Scan for the cell matching the given text and deliver its [x, y] coordinate at center. 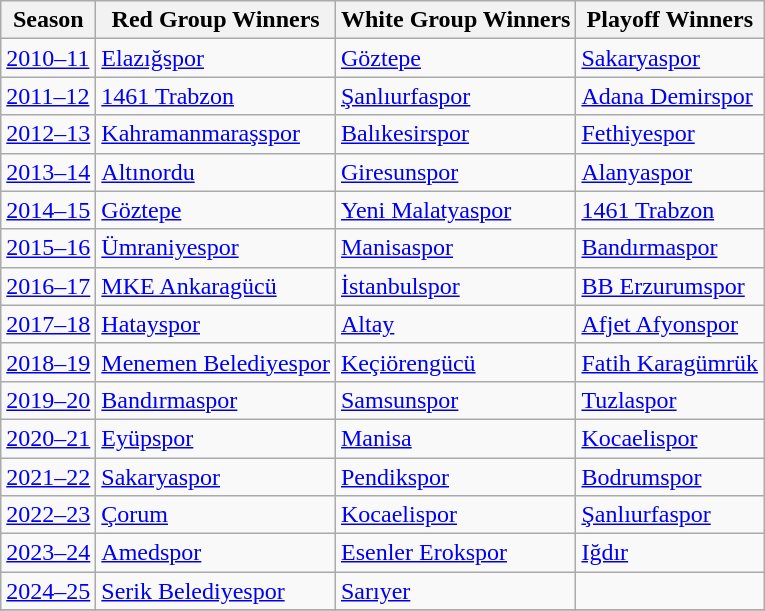
2020–21 [48, 438]
Manisaspor [455, 248]
Serik Belediyespor [216, 591]
2011–12 [48, 96]
2021–22 [48, 477]
Çorum [216, 515]
2016–17 [48, 286]
2024–25 [48, 591]
Menemen Belediyespor [216, 362]
BB Erzurumspor [670, 286]
2013–14 [48, 172]
Sarıyer [455, 591]
Altay [455, 324]
White Group Winners [455, 20]
Bodrumspor [670, 477]
Kahramanmaraşspor [216, 134]
Pendikspor [455, 477]
2022–23 [48, 515]
Ümraniyespor [216, 248]
Iğdır [670, 553]
İstanbulspor [455, 286]
Keçiörengücü [455, 362]
2015–16 [48, 248]
Fethiyespor [670, 134]
Manisa [455, 438]
Amedspor [216, 553]
2019–20 [48, 400]
2014–15 [48, 210]
2017–18 [48, 324]
Red Group Winners [216, 20]
Afjet Afyonspor [670, 324]
Tuzlaspor [670, 400]
Alanyaspor [670, 172]
Playoff Winners [670, 20]
Samsunspor [455, 400]
2010–11 [48, 58]
Altınordu [216, 172]
2023–24 [48, 553]
Fatih Karagümrük [670, 362]
Hatayspor [216, 324]
MKE Ankaragücü [216, 286]
Giresunspor [455, 172]
Eyüpspor [216, 438]
Adana Demirspor [670, 96]
Elazığspor [216, 58]
2012–13 [48, 134]
Esenler Erokspor [455, 553]
2018–19 [48, 362]
Season [48, 20]
Yeni Malatyaspor [455, 210]
Balıkesirspor [455, 134]
